Scan for the cell matching the given text and deliver its [X, Y] coordinate at center. 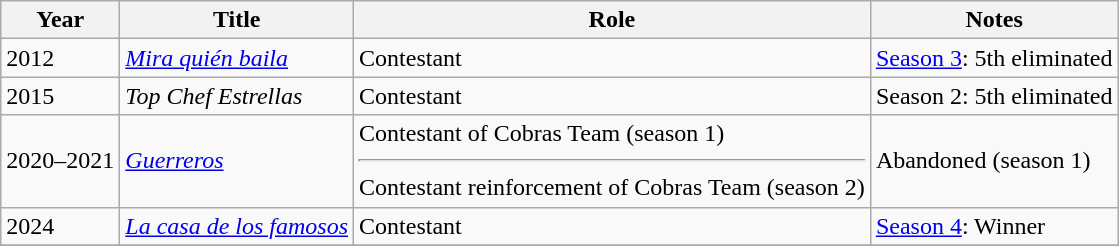
Role [612, 20]
2015 [60, 96]
Season 2: 5th eliminated [994, 96]
Guerreros [237, 161]
Abandoned (season 1) [994, 161]
2020–2021 [60, 161]
Title [237, 20]
Mira quién baila [237, 58]
2024 [60, 226]
Contestant of Cobras Team (season 1)Contestant reinforcement of Cobras Team (season 2) [612, 161]
Top Chef Estrellas [237, 96]
Season 3: 5th eliminated [994, 58]
Season 4: Winner [994, 226]
La casa de los famosos [237, 226]
2012 [60, 58]
Year [60, 20]
Notes [994, 20]
